Return [X, Y] of the center of cell containing provided text 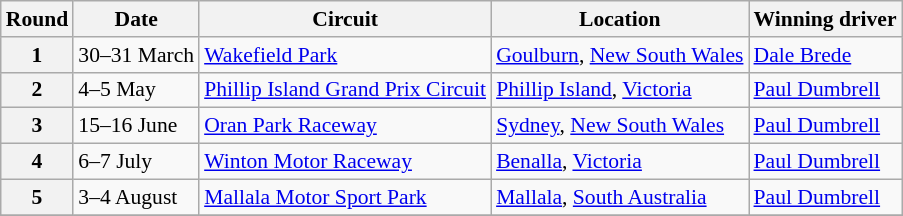
15–16 June [136, 126]
Mallala, South Australia [620, 197]
Round [38, 19]
Winning driver [824, 19]
Date [136, 19]
5 [38, 197]
4 [38, 162]
Phillip Island Grand Prix Circuit [345, 90]
Wakefield Park [345, 55]
30–31 March [136, 55]
Mallala Motor Sport Park [345, 197]
Location [620, 19]
Winton Motor Raceway [345, 162]
6–7 July [136, 162]
4–5 May [136, 90]
1 [38, 55]
3 [38, 126]
Oran Park Raceway [345, 126]
Benalla, Victoria [620, 162]
Dale Brede [824, 55]
Phillip Island, Victoria [620, 90]
3–4 August [136, 197]
Circuit [345, 19]
Sydney, New South Wales [620, 126]
Goulburn, New South Wales [620, 55]
2 [38, 90]
